Detect which cell encompasses the target text, then output its [x, y] center coordinate. 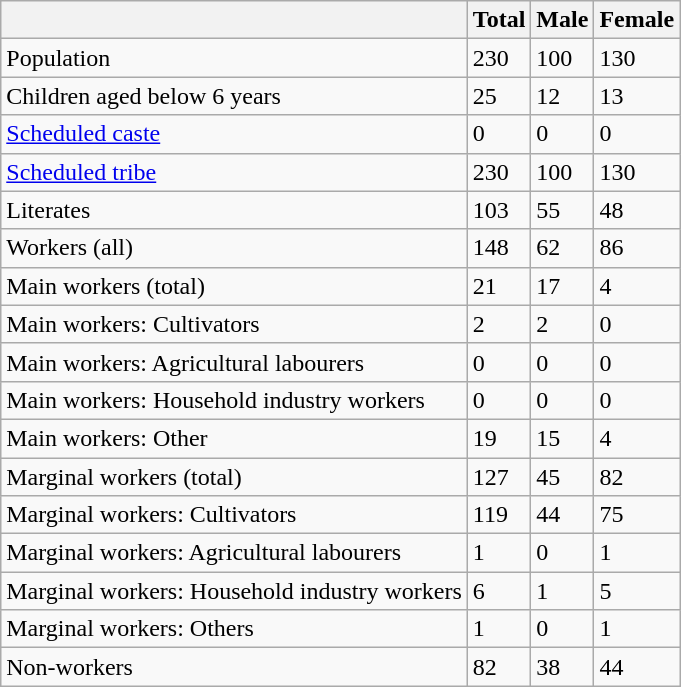
Population [234, 58]
5 [637, 591]
12 [562, 96]
Non-workers [234, 667]
6 [499, 591]
45 [562, 477]
Main workers (total) [234, 286]
Workers (all) [234, 248]
127 [499, 477]
148 [499, 248]
Main workers: Other [234, 438]
21 [499, 286]
62 [562, 248]
Female [637, 20]
48 [637, 210]
Marginal workers: Cultivators [234, 515]
Scheduled tribe [234, 172]
Marginal workers: Household industry workers [234, 591]
75 [637, 515]
Main workers: Agricultural labourers [234, 362]
86 [637, 248]
Main workers: Household industry workers [234, 400]
Marginal workers (total) [234, 477]
Marginal workers: Others [234, 629]
Literates [234, 210]
13 [637, 96]
17 [562, 286]
Scheduled caste [234, 134]
Total [499, 20]
Marginal workers: Agricultural labourers [234, 553]
25 [499, 96]
38 [562, 667]
19 [499, 438]
Male [562, 20]
55 [562, 210]
Children aged below 6 years [234, 96]
Main workers: Cultivators [234, 324]
15 [562, 438]
103 [499, 210]
119 [499, 515]
